Scan for the cell matching the given text and deliver its [X, Y] coordinate at center. 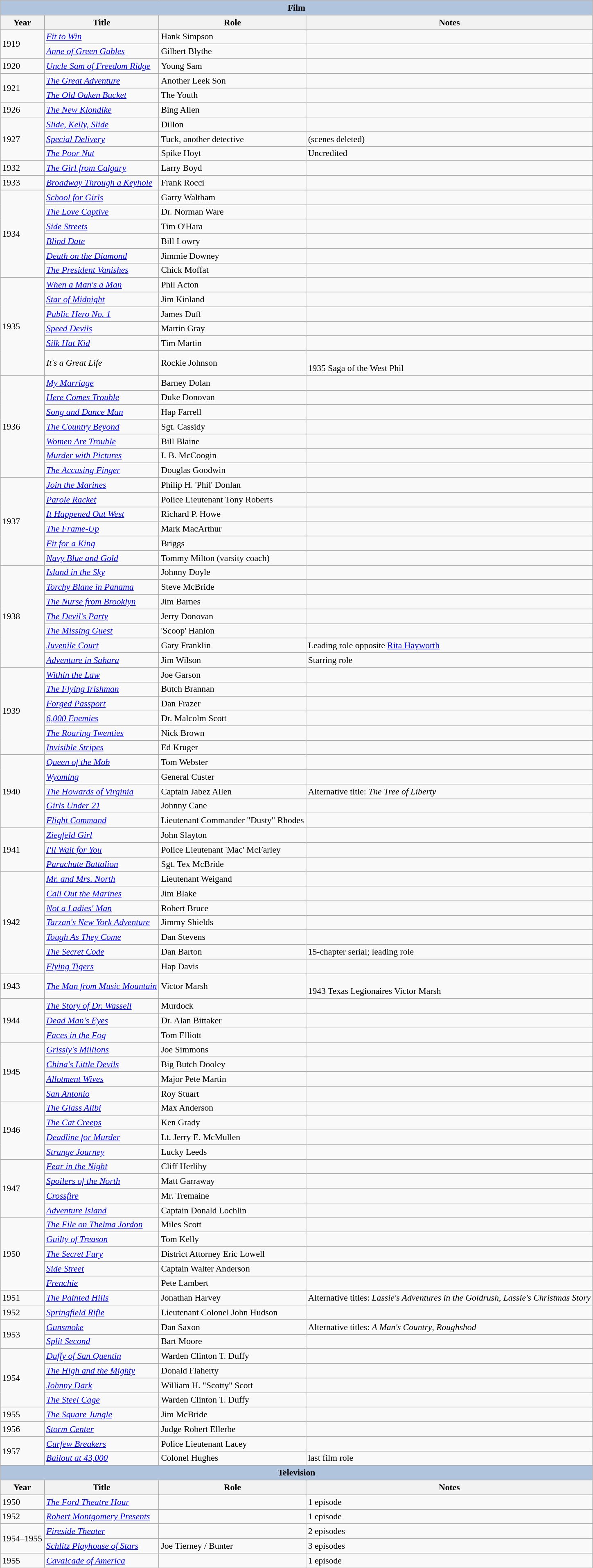
The President Vanishes [101, 270]
1926 [22, 110]
Hap Davis [232, 966]
Bill Blaine [232, 441]
William H. "Scotty" Scott [232, 1385]
Tommy Milton (varsity coach) [232, 558]
General Custer [232, 777]
Anne of Green Gables [101, 52]
Colonel Hughes [232, 1458]
The Howards of Virginia [101, 792]
Jimmy Shields [232, 923]
Silk Hat Kid [101, 344]
Bill Lowry [232, 241]
Big Butch Dooley [232, 1065]
Frank Rocci [232, 183]
Grissly's Millions [101, 1050]
Joe Tierney / Bunter [232, 1546]
Forged Passport [101, 704]
The Ford Theatre Hour [101, 1502]
The Youth [232, 95]
Starring role [449, 660]
Strange Journey [101, 1152]
When a Man's a Man [101, 285]
Women Are Trouble [101, 441]
1921 [22, 88]
Fear in the Night [101, 1167]
The Love Captive [101, 212]
Bart Moore [232, 1342]
Murder with Pictures [101, 456]
1933 [22, 183]
Dan Saxon [232, 1327]
Not a Ladies' Man [101, 908]
Tim Martin [232, 344]
Navy Blue and Gold [101, 558]
Douglas Goodwin [232, 471]
Police Lieutenant Lacey [232, 1444]
Mr. Tremaine [232, 1196]
Johnny Dark [101, 1385]
Dan Frazer [232, 704]
Joe Garson [232, 675]
Crossfire [101, 1196]
Major Pete Martin [232, 1079]
San Antonio [101, 1094]
Spike Hoyt [232, 154]
1920 [22, 66]
Duke Donovan [232, 398]
It Happened Out West [101, 514]
Robert Bruce [232, 908]
Song and Dance Man [101, 412]
1946 [22, 1130]
The Accusing Finger [101, 471]
Torchy Blane in Panama [101, 587]
Ziegfeld Girl [101, 835]
Dillon [232, 124]
Side Street [101, 1269]
Special Delivery [101, 139]
Johnny Doyle [232, 572]
Mark MacArthur [232, 529]
The Steel Cage [101, 1400]
Lieutenant Commander "Dusty" Rhodes [232, 821]
Tom Elliott [232, 1035]
The Girl from Calgary [101, 168]
Alternative title: The Tree of Liberty [449, 792]
Nick Brown [232, 733]
Adventure in Sahara [101, 660]
Jim Wilson [232, 660]
Judge Robert Ellerbe [232, 1429]
Gunsmoke [101, 1327]
1919 [22, 44]
Deadline for Murder [101, 1138]
The File on Thelma Jordon [101, 1225]
Dr. Norman Ware [232, 212]
District Attorney Eric Lowell [232, 1254]
Pete Lambert [232, 1283]
Another Leek Son [232, 81]
Johnny Cane [232, 806]
The High and the Mighty [101, 1371]
The Nurse from Brooklyn [101, 602]
Fireside Theater [101, 1532]
Tom Kelly [232, 1240]
It's a Great Life [101, 363]
Frenchie [101, 1283]
Curfew Breakers [101, 1444]
1940 [22, 792]
Captain Walter Anderson [232, 1269]
Ed Kruger [232, 748]
Steve McBride [232, 587]
Philip H. 'Phil' Donlan [232, 485]
Queen of the Mob [101, 763]
Tuck, another detective [232, 139]
Young Sam [232, 66]
Allotment Wives [101, 1079]
Split Second [101, 1342]
Garry Waltham [232, 197]
Joe Simmons [232, 1050]
The Story of Dr. Wassell [101, 1006]
1957 [22, 1451]
Martin Gray [232, 329]
Invisible Stripes [101, 748]
Robert Montgomery Presents [101, 1517]
I. B. McCoogin [232, 456]
Juvenile Court [101, 646]
Tarzan's New York Adventure [101, 923]
1935 [22, 327]
1941 [22, 850]
The Painted Hills [101, 1298]
Uncle Sam of Freedom Ridge [101, 66]
Rockie Johnson [232, 363]
The Roaring Twenties [101, 733]
1937 [22, 522]
Victor Marsh [232, 986]
Blind Date [101, 241]
1951 [22, 1298]
Television [296, 1473]
The New Klondike [101, 110]
Broadway Through a Keyhole [101, 183]
Briggs [232, 543]
Jim Kinland [232, 300]
1936 [22, 427]
1953 [22, 1334]
1943 [22, 986]
Tough As They Come [101, 937]
15-chapter serial; leading role [449, 952]
Island in the Sky [101, 572]
Dan Stevens [232, 937]
Alternative titles: Lassie's Adventures in the Goldrush, Lassie's Christmas Story [449, 1298]
3 episodes [449, 1546]
Fit for a King [101, 543]
Parachute Battalion [101, 864]
Parole Racket [101, 500]
The Glass Alibi [101, 1108]
The Devil's Party [101, 616]
6,000 Enemies [101, 719]
Phil Acton [232, 285]
The Old Oaken Bucket [101, 95]
Dr. Malcolm Scott [232, 719]
Star of Midnight [101, 300]
Lieutenant Colonel John Hudson [232, 1312]
Speed Devils [101, 329]
Storm Center [101, 1429]
Film [296, 8]
Flight Command [101, 821]
Jimmie Downey [232, 256]
Jerry Donovan [232, 616]
Mr. and Mrs. North [101, 879]
Dr. Alan Bittaker [232, 1021]
Public Hero No. 1 [101, 314]
Jim Barnes [232, 602]
2 episodes [449, 1532]
Lucky Leeds [232, 1152]
Faces in the Fog [101, 1035]
Hap Farrell [232, 412]
China's Little Devils [101, 1065]
(scenes deleted) [449, 139]
Side Streets [101, 227]
John Slayton [232, 835]
Ken Grady [232, 1123]
Chick Moffat [232, 270]
Max Anderson [232, 1108]
Bing Allen [232, 110]
The Missing Guest [101, 631]
Tom Webster [232, 763]
Roy Stuart [232, 1094]
Dan Barton [232, 952]
Tim O'Hara [232, 227]
My Marriage [101, 383]
1939 [22, 711]
Call Out the Marines [101, 894]
Gary Franklin [232, 646]
1927 [22, 139]
Matt Garraway [232, 1181]
Within the Law [101, 675]
'Scoop' Hanlon [232, 631]
The Man from Music Mountain [101, 986]
Police Lieutenant Tony Roberts [232, 500]
1942 [22, 923]
1944 [22, 1020]
1938 [22, 616]
Alternative titles: A Man's Country, Roughshod [449, 1327]
Murdock [232, 1006]
Larry Boyd [232, 168]
Lt. Jerry E. McMullen [232, 1138]
Cliff Herlihy [232, 1167]
Sgt. Cassidy [232, 427]
Adventure Island [101, 1211]
Captain Donald Lochlin [232, 1211]
Hank Simpson [232, 37]
Guilty of Treason [101, 1240]
1954 [22, 1378]
Flying Tigers [101, 966]
1956 [22, 1429]
Captain Jabez Allen [232, 792]
The Secret Fury [101, 1254]
Here Comes Trouble [101, 398]
Dead Man's Eyes [101, 1021]
1954–1955 [22, 1539]
Jim McBride [232, 1415]
1935 Saga of the West Phil [449, 363]
1947 [22, 1188]
Join the Marines [101, 485]
Miles Scott [232, 1225]
Schlitz Playhouse of Stars [101, 1546]
Butch Brannan [232, 689]
Death on the Diamond [101, 256]
Jim Blake [232, 894]
Sgt. Tex McBride [232, 864]
Donald Flaherty [232, 1371]
Cavalcade of America [101, 1561]
The Poor Nut [101, 154]
Springfield Rifle [101, 1312]
Spoilers of the North [101, 1181]
The Country Beyond [101, 427]
Slide, Kelly, Slide [101, 124]
Bailout at 43,000 [101, 1458]
1934 [22, 234]
The Secret Code [101, 952]
Gilbert Blythe [232, 52]
1945 [22, 1072]
Uncredited [449, 154]
Richard P. Howe [232, 514]
Fit to Win [101, 37]
1943 Texas Legionaires Victor Marsh [449, 986]
Jonathan Harvey [232, 1298]
I'll Wait for You [101, 850]
Barney Dolan [232, 383]
School for Girls [101, 197]
Leading role opposite Rita Hayworth [449, 646]
The Cat Creeps [101, 1123]
Police Lieutenant 'Mac' McFarley [232, 850]
Duffy of San Quentin [101, 1356]
The Flying Irishman [101, 689]
Wyoming [101, 777]
James Duff [232, 314]
Lieutenant Weigand [232, 879]
The Frame-Up [101, 529]
1932 [22, 168]
last film role [449, 1458]
Girls Under 21 [101, 806]
The Great Adventure [101, 81]
The Square Jungle [101, 1415]
